Find where the given text appears and provide that cell's center as (x, y) coordinate. 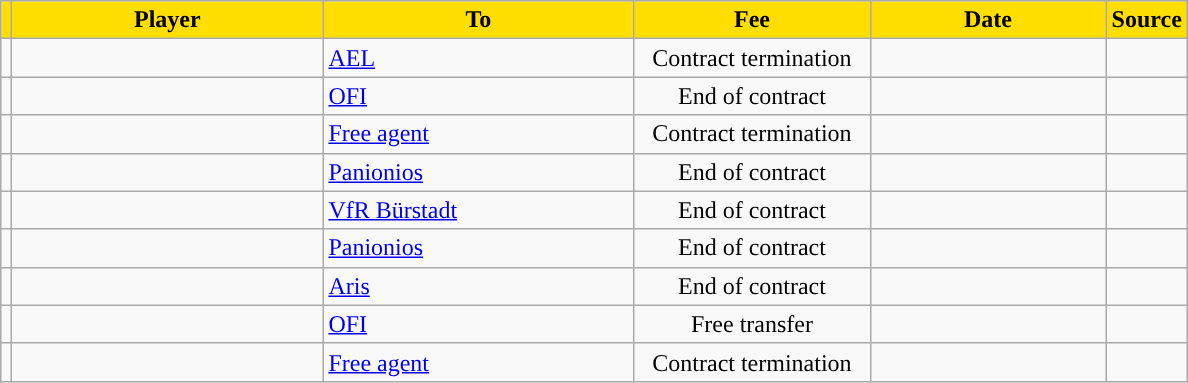
To (478, 20)
Date (988, 20)
Fee (752, 20)
Player (168, 20)
AEL (478, 58)
Free transfer (752, 324)
Aris (478, 286)
VfR Bürstadt (478, 210)
Source (1146, 20)
